Output the [X, Y] coordinate of the center of the cell containing the given text.  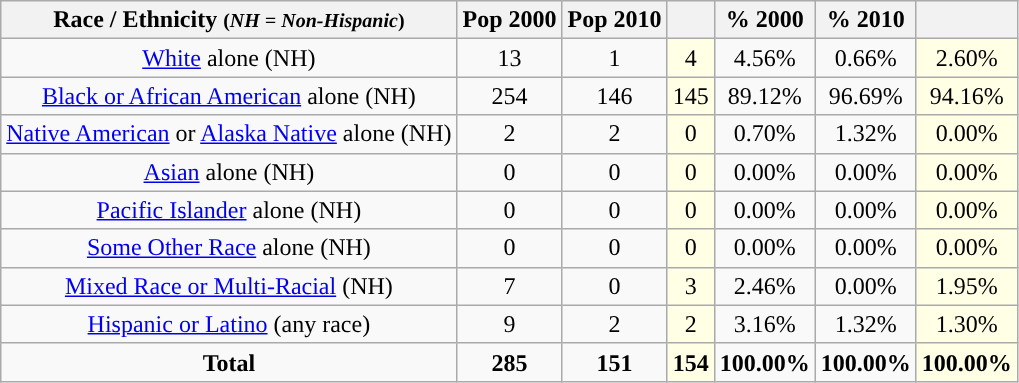
4.56% [764, 58]
1.30% [966, 324]
0.66% [866, 58]
0.70% [764, 134]
Hispanic or Latino (any race) [229, 324]
7 [510, 286]
96.69% [866, 96]
151 [614, 362]
Pop 2000 [510, 20]
1.95% [966, 286]
254 [510, 96]
Pop 2010 [614, 20]
145 [690, 96]
146 [614, 96]
% 2010 [866, 20]
13 [510, 58]
% 2000 [764, 20]
Native American or Alaska Native alone (NH) [229, 134]
4 [690, 58]
Race / Ethnicity (NH = Non-Hispanic) [229, 20]
1 [614, 58]
89.12% [764, 96]
3 [690, 286]
2.46% [764, 286]
94.16% [966, 96]
154 [690, 362]
Total [229, 362]
Black or African American alone (NH) [229, 96]
2.60% [966, 58]
Asian alone (NH) [229, 172]
Some Other Race alone (NH) [229, 248]
White alone (NH) [229, 58]
285 [510, 362]
3.16% [764, 324]
9 [510, 324]
Pacific Islander alone (NH) [229, 210]
Mixed Race or Multi-Racial (NH) [229, 286]
